From the cell containing the given text, extract its center point as [X, Y] coordinate. 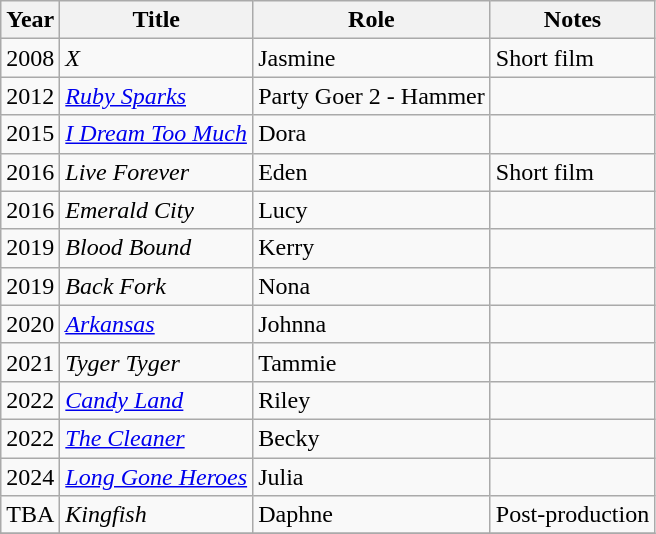
Lucy [372, 210]
2012 [30, 96]
Riley [372, 400]
Nona [372, 286]
2015 [30, 134]
Title [156, 20]
Emerald City [156, 210]
2020 [30, 324]
I Dream Too Much [156, 134]
Kingfish [156, 515]
Tyger Tyger [156, 362]
Blood Bound [156, 248]
Eden [372, 172]
Notes [572, 20]
Daphne [372, 515]
Dora [372, 134]
Year [30, 20]
Julia [372, 477]
Back Fork [156, 286]
Ruby Sparks [156, 96]
Post-production [572, 515]
2021 [30, 362]
Long Gone Heroes [156, 477]
Arkansas [156, 324]
Kerry [372, 248]
2024 [30, 477]
The Cleaner [156, 438]
Party Goer 2 - Hammer [372, 96]
TBA [30, 515]
X [156, 58]
2008 [30, 58]
Candy Land [156, 400]
Live Forever [156, 172]
Johnna [372, 324]
Tammie [372, 362]
Jasmine [372, 58]
Becky [372, 438]
Role [372, 20]
